Provide the [x, y] coordinate of the cell's center where the given text is located.  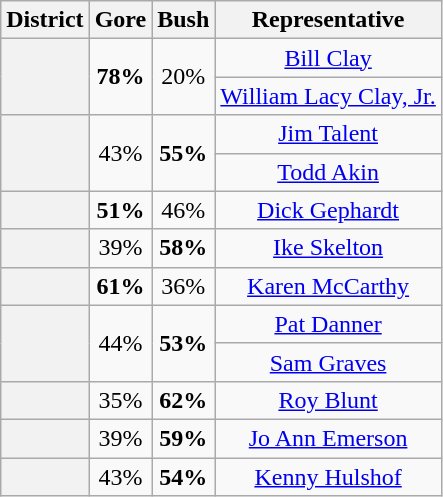
Karen McCarthy [328, 286]
District [45, 20]
59% [184, 438]
Jim Talent [328, 134]
Pat Danner [328, 324]
Roy Blunt [328, 400]
Sam Graves [328, 362]
Gore [120, 20]
20% [184, 77]
44% [120, 343]
58% [184, 248]
Bush [184, 20]
Kenny Hulshof [328, 477]
53% [184, 343]
William Lacy Clay, Jr. [328, 96]
Todd Akin [328, 172]
Jo Ann Emerson [328, 438]
Representative [328, 20]
51% [120, 210]
36% [184, 286]
54% [184, 477]
46% [184, 210]
78% [120, 77]
35% [120, 400]
Bill Clay [328, 58]
55% [184, 153]
Dick Gephardt [328, 210]
61% [120, 286]
62% [184, 400]
Ike Skelton [328, 248]
